From the cell containing the given text, extract its center point as [X, Y] coordinate. 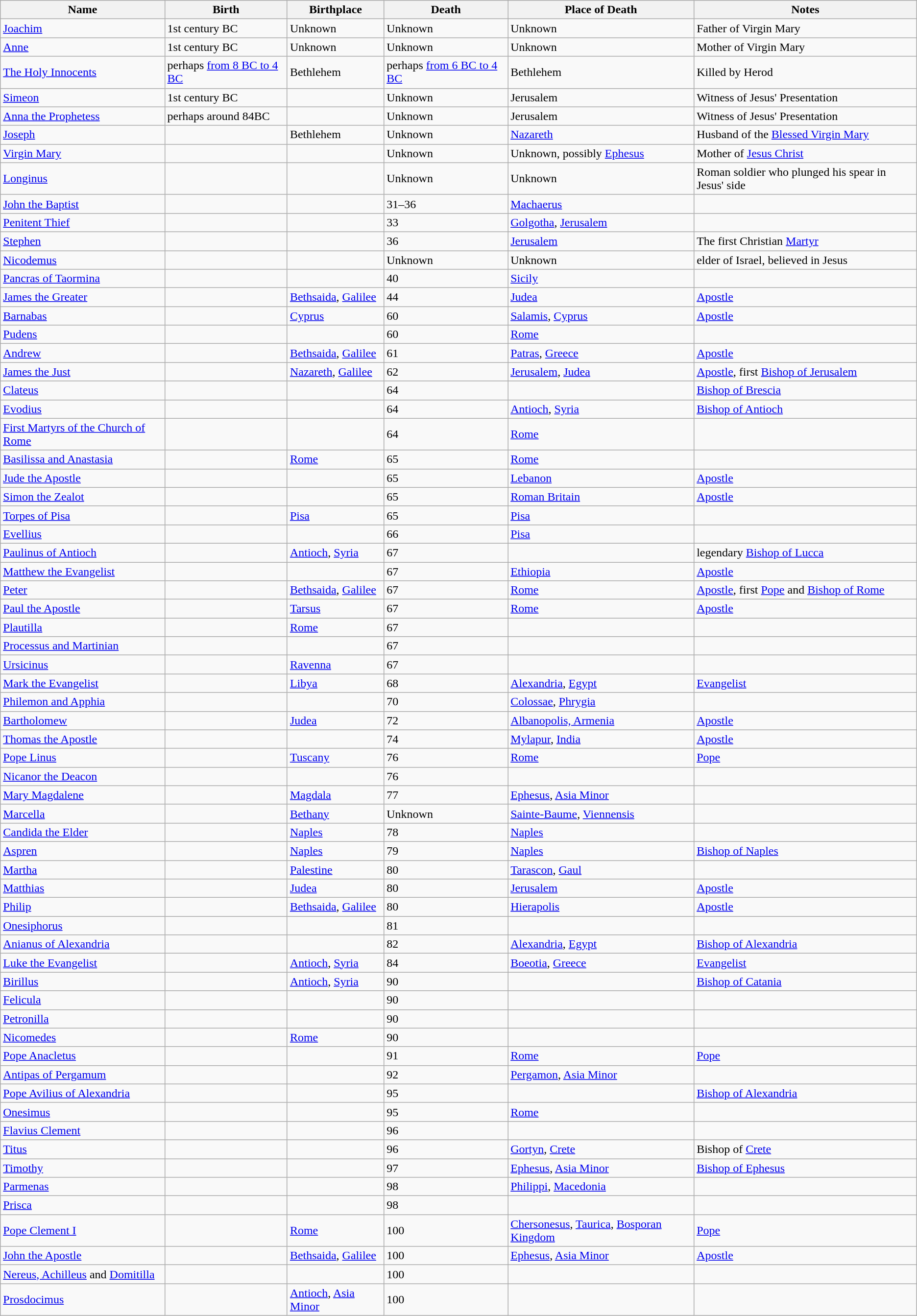
Peter [82, 590]
Barnabas [82, 316]
perhaps from 6 BC to 4 BC [446, 72]
Birth [226, 10]
Basilissa and Anastasia [82, 459]
Apostle, first Pope and Bishop of Rome [805, 590]
Joachim [82, 28]
Bishop of Brescia [805, 390]
Torpes of Pisa [82, 515]
Nicodemus [82, 260]
Marcella [82, 814]
Timothy [82, 1168]
Birthplace [335, 10]
Nicomedes [82, 1037]
Prosdocimus [82, 1300]
68 [446, 683]
Ursicinus [82, 665]
Boeotia, Greece [601, 963]
Ravenna [335, 665]
Bishop of Ephesus [805, 1168]
Machaerus [601, 204]
74 [446, 739]
Apostle, first Bishop of Jerusalem [805, 372]
The first Christian Martyr [805, 241]
Chersonesus, Taurica, Bosporan Kingdom [601, 1230]
Mylapur, India [601, 739]
Jerusalem, Judea [601, 372]
Clateus [82, 390]
61 [446, 353]
Thomas the Apostle [82, 739]
Paul the Apostle [82, 609]
Stephen [82, 241]
84 [446, 963]
Mary Magdalene [82, 795]
Nazareth [601, 135]
perhaps from 8 BC to 4 BC [226, 72]
79 [446, 851]
Processus and Martinian [82, 646]
elder of Israel, believed in Jesus [805, 260]
Hierapolis [601, 907]
Father of Virgin Mary [805, 28]
Salamis, Cyprus [601, 316]
Magdala [335, 795]
62 [446, 372]
Bishop of Antioch [805, 409]
Cyprus [335, 316]
Bishop of Naples [805, 851]
Onesiphorus [82, 926]
Patras, Greece [601, 353]
81 [446, 926]
Philip [82, 907]
Simeon [82, 97]
Parmenas [82, 1187]
Mother of Virgin Mary [805, 47]
44 [446, 297]
Prisca [82, 1205]
Roman Britain [601, 497]
31–36 [446, 204]
40 [446, 279]
Palestine [335, 869]
Anianus of Alexandria [82, 944]
First Martyrs of the Church of Rome [82, 434]
Albanopolis, Armenia [601, 720]
John the Apostle [82, 1256]
Gortyn, Crete [601, 1149]
Candida the Elder [82, 832]
Death [446, 10]
Tuscany [335, 758]
Bartholomew [82, 720]
Joseph [82, 135]
legendary Bishop of Lucca [805, 552]
Anne [82, 47]
Matthias [82, 888]
The Holy Innocents [82, 72]
Bishop of Crete [805, 1149]
Nicanor the Deacon [82, 776]
Antioch, Asia Minor [335, 1300]
Killed by Herod [805, 72]
perhaps around 84BC [226, 116]
Tarsus [335, 609]
Paulinus of Antioch [82, 552]
Lebanon [601, 478]
Philemon and Apphia [82, 702]
Philippi, Macedonia [601, 1187]
78 [446, 832]
Matthew the Evangelist [82, 572]
33 [446, 222]
Libya [335, 683]
Mother of Jesus Christ [805, 153]
97 [446, 1168]
Jude the Apostle [82, 478]
Petronilla [82, 1019]
James the Greater [82, 297]
Pudens [82, 335]
91 [446, 1056]
Evodius [82, 409]
Pope Anacletus [82, 1056]
Antipas of Pergamum [82, 1075]
Bishop of Catania [805, 981]
Unknown, possibly Ephesus [601, 153]
Onesimus [82, 1112]
Pope Avilius of Alexandria [82, 1093]
Bethany [335, 814]
Anna the Prophetess [82, 116]
Mark the Evangelist [82, 683]
Roman soldier who plunged his spear in Jesus' side [805, 178]
Sicily [601, 279]
Titus [82, 1149]
Felicula [82, 1000]
John the Baptist [82, 204]
Pope Linus [82, 758]
Evellius [82, 534]
Place of Death [601, 10]
Martha [82, 869]
Nereus, Achilleus and Domitilla [82, 1274]
Pergamon, Asia Minor [601, 1075]
James the Just [82, 372]
Virgin Mary [82, 153]
Luke the Evangelist [82, 963]
Notes [805, 10]
Husband of the Blessed Virgin Mary [805, 135]
Simon the Zealot [82, 497]
Sainte-Baume, Viennensis [601, 814]
36 [446, 241]
Ethiopia [601, 572]
66 [446, 534]
Andrew [82, 353]
Nazareth, Galilee [335, 372]
Longinus [82, 178]
Birillus [82, 981]
82 [446, 944]
Colossae, Phrygia [601, 702]
Plautilla [82, 627]
77 [446, 795]
70 [446, 702]
Pope Clement I [82, 1230]
72 [446, 720]
Aspren [82, 851]
Golgotha, Jerusalem [601, 222]
92 [446, 1075]
Pancras of Taormina [82, 279]
Tarascon, Gaul [601, 869]
Penitent Thief [82, 222]
Flavius Clement [82, 1130]
Name [82, 10]
